Locate the cell with the specified text and output its (X, Y) center coordinate. 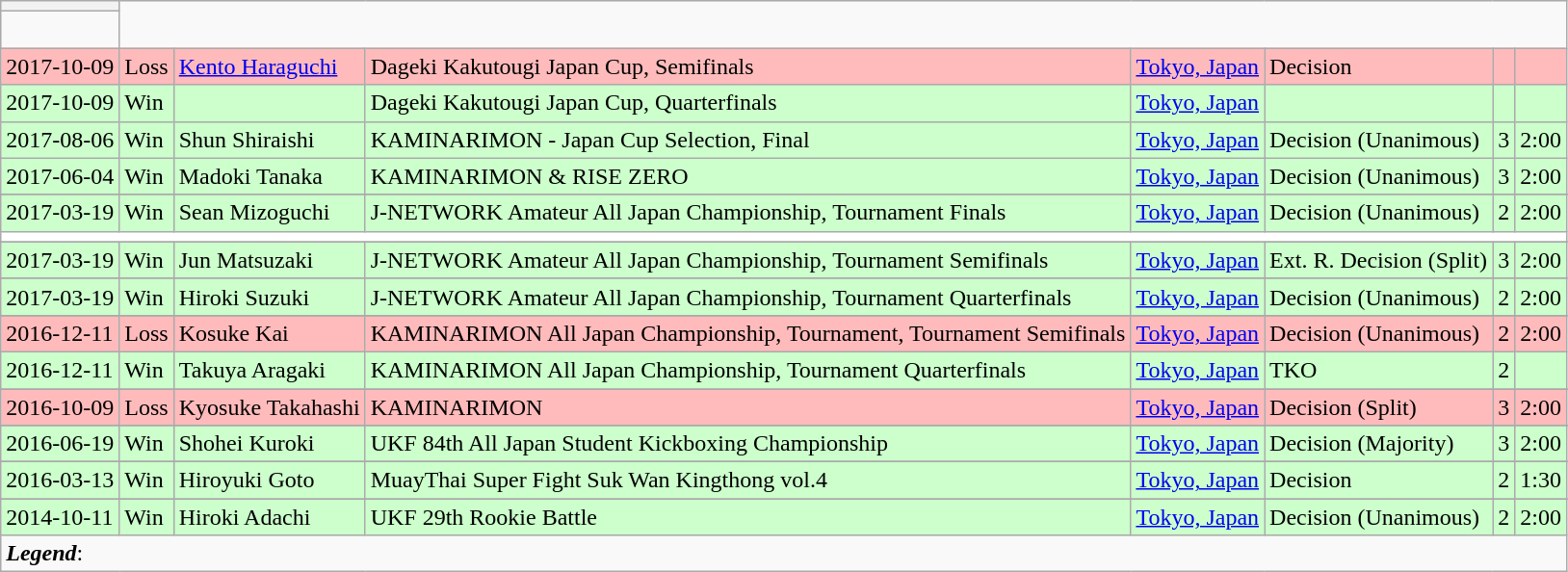
Takuya Aragaki (270, 370)
2017-06-04 (60, 176)
2016-06-19 (60, 444)
Hiroki Suzuki (270, 297)
Decision (Majority) (1379, 444)
Hiroyuki Goto (270, 481)
Decision (Split) (1379, 407)
Shun Shiraishi (270, 140)
J-NETWORK Amateur All Japan Championship, Tournament Quarterfinals (747, 297)
Kyosuke Takahashi (270, 407)
UKF 84th All Japan Student Kickboxing Championship (747, 444)
Sean Mizoguchi (270, 213)
KAMINARIMON & RISE ZERO (747, 176)
Kosuke Kai (270, 333)
KAMINARIMON All Japan Championship, Tournament, Tournament Semifinals (747, 333)
TKO (1379, 370)
Ext. R. Decision (Split) (1379, 260)
Kento Haraguchi (270, 66)
Legend: (784, 554)
KAMINARIMON - Japan Cup Selection, Final (747, 140)
Hiroki Adachi (270, 517)
Jun Matsuzaki (270, 260)
Dageki Kakutougi Japan Cup, Semifinals (747, 66)
2016-03-13 (60, 481)
KAMINARIMON (747, 407)
KAMINARIMON All Japan Championship, Tournament Quarterfinals (747, 370)
J-NETWORK Amateur All Japan Championship, Tournament Semifinals (747, 260)
J-NETWORK Amateur All Japan Championship, Tournament Finals (747, 213)
2016-10-09 (60, 407)
2017-08-06 (60, 140)
Dageki Kakutougi Japan Cup, Quarterfinals (747, 103)
2014-10-11 (60, 517)
Madoki Tanaka (270, 176)
Shohei Kuroki (270, 444)
UKF 29th Rookie Battle (747, 517)
MuayThai Super Fight Suk Wan Kingthong vol.4 (747, 481)
1:30 (1541, 481)
